From the cell containing the given text, extract its center point as [X, Y] coordinate. 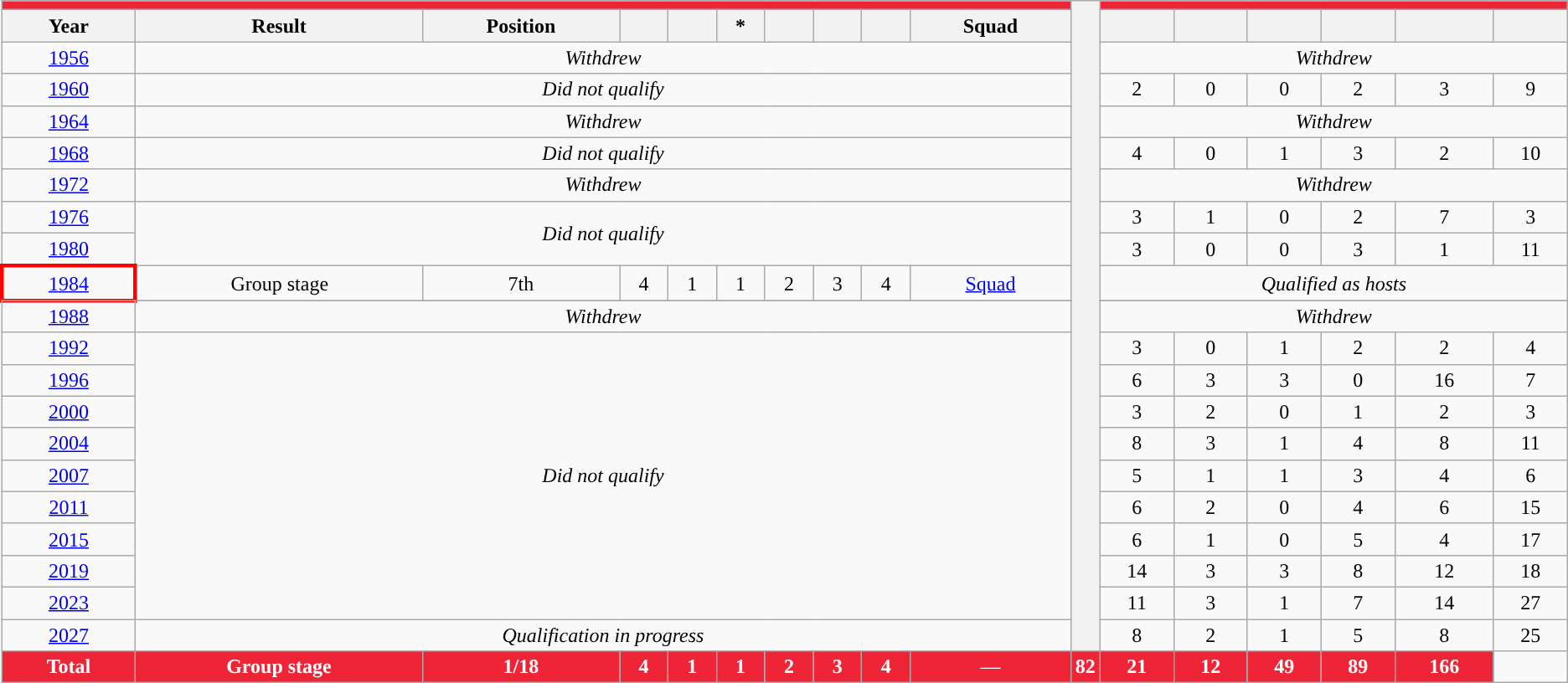
1956 [69, 58]
Qualification in progress [603, 635]
7th [521, 283]
1988 [69, 316]
1980 [69, 249]
15 [1530, 507]
89 [1358, 667]
21 [1137, 667]
1996 [69, 380]
82 [1086, 667]
1968 [69, 153]
2015 [69, 539]
49 [1284, 667]
Qualified as hosts [1333, 283]
166 [1444, 667]
2023 [69, 603]
1984 [69, 283]
2004 [69, 444]
25 [1530, 635]
16 [1444, 380]
* [740, 26]
1992 [69, 348]
1976 [69, 217]
1972 [69, 185]
2007 [69, 475]
2027 [69, 635]
9 [1530, 90]
1960 [69, 90]
Year [69, 26]
2000 [69, 412]
27 [1530, 603]
Total [69, 667]
2019 [69, 571]
1964 [69, 121]
10 [1530, 153]
18 [1530, 571]
17 [1530, 539]
1/18 [521, 667]
Position [521, 26]
2011 [69, 507]
— [991, 667]
Result [280, 26]
